From the cell containing the given text, extract its center point as [x, y] coordinate. 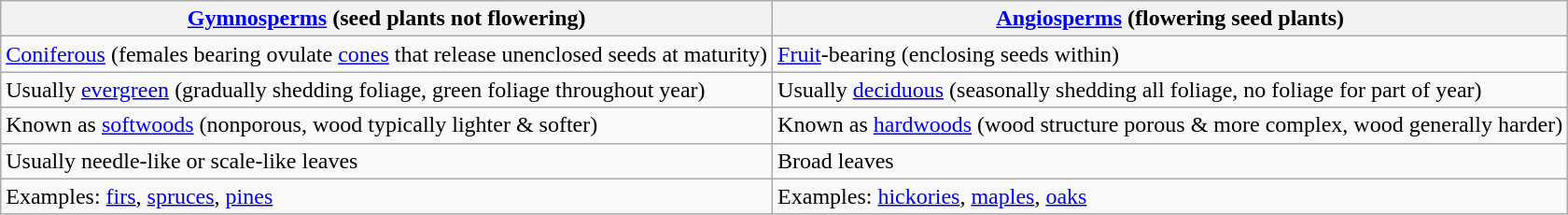
Examples: firs, spruces, pines [386, 196]
Gymnosperms (seed plants not flowering) [386, 19]
Examples: hickories, maples, oaks [1170, 196]
Angiosperms (flowering seed plants) [1170, 19]
Broad leaves [1170, 161]
Known as softwoods (nonporous, wood typically lighter & softer) [386, 125]
Usually needle-like or scale-like leaves [386, 161]
Known as hardwoods (wood structure porous & more complex, wood generally harder) [1170, 125]
Fruit-bearing (enclosing seeds within) [1170, 54]
Usually deciduous (seasonally shedding all foliage, no foliage for part of year) [1170, 90]
Coniferous (females bearing ovulate cones that release unenclosed seeds at maturity) [386, 54]
Usually evergreen (gradually shedding foliage, green foliage throughout year) [386, 90]
